Scan for the cell matching the given text and deliver its [x, y] coordinate at center. 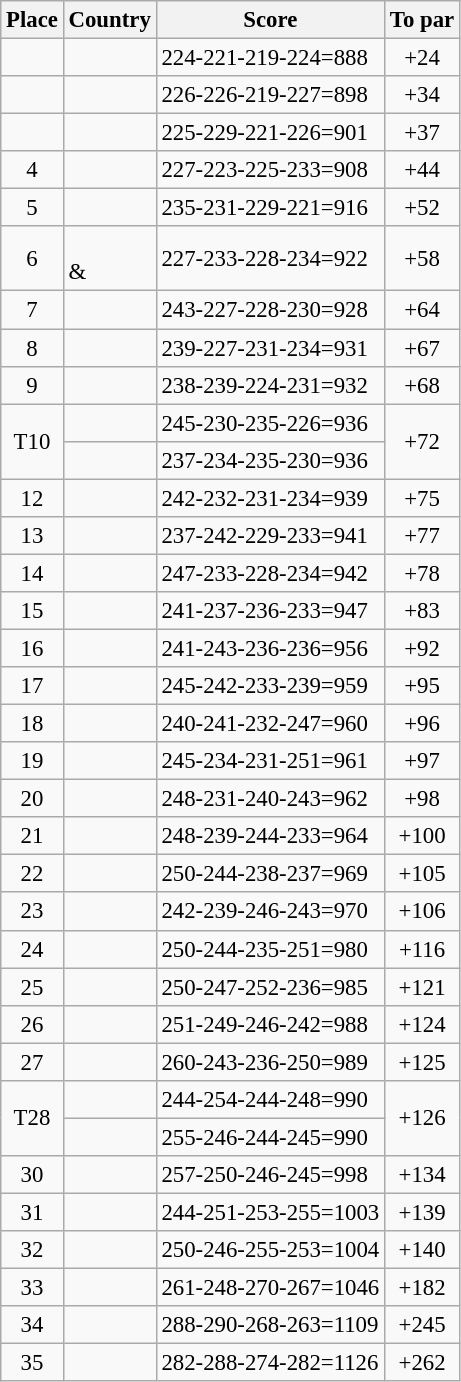
+68 [422, 385]
243-227-228-230=928 [270, 310]
250-247-252-236=985 [270, 987]
+105 [422, 874]
4 [32, 170]
237-242-229-233=941 [270, 536]
250-246-255-253=1004 [270, 1250]
9 [32, 385]
+37 [422, 133]
+83 [422, 611]
20 [32, 799]
+24 [422, 58]
245-230-235-226=936 [270, 423]
22 [32, 874]
260-243-236-250=989 [270, 1062]
288-290-268-263=1109 [270, 1325]
35 [32, 1363]
To par [422, 20]
33 [32, 1288]
24 [32, 949]
+121 [422, 987]
Country [110, 20]
250-244-235-251=980 [270, 949]
+95 [422, 686]
+139 [422, 1212]
+58 [422, 258]
23 [32, 912]
& [110, 258]
Score [270, 20]
245-234-231-251=961 [270, 761]
241-243-236-236=956 [270, 648]
7 [32, 310]
17 [32, 686]
+134 [422, 1175]
+262 [422, 1363]
+72 [422, 442]
26 [32, 1024]
+92 [422, 648]
251-249-246-242=988 [270, 1024]
257-250-246-245=998 [270, 1175]
+140 [422, 1250]
+124 [422, 1024]
242-232-231-234=939 [270, 498]
255-246-244-245=990 [270, 1137]
T10 [32, 442]
34 [32, 1325]
+67 [422, 348]
+52 [422, 208]
261-248-270-267=1046 [270, 1288]
237-234-235-230=936 [270, 460]
238-239-224-231=932 [270, 385]
250-244-238-237=969 [270, 874]
224-221-219-224=888 [270, 58]
32 [32, 1250]
19 [32, 761]
14 [32, 573]
+97 [422, 761]
25 [32, 987]
247-233-228-234=942 [270, 573]
+75 [422, 498]
+96 [422, 724]
18 [32, 724]
242-239-246-243=970 [270, 912]
15 [32, 611]
244-251-253-255=1003 [270, 1212]
8 [32, 348]
+34 [422, 95]
+125 [422, 1062]
30 [32, 1175]
+78 [422, 573]
+116 [422, 949]
248-239-244-233=964 [270, 836]
12 [32, 498]
+100 [422, 836]
6 [32, 258]
241-237-236-233=947 [270, 611]
+126 [422, 1118]
+44 [422, 170]
+106 [422, 912]
245-242-233-239=959 [270, 686]
31 [32, 1212]
21 [32, 836]
16 [32, 648]
5 [32, 208]
+182 [422, 1288]
227-233-228-234=922 [270, 258]
240-241-232-247=960 [270, 724]
+98 [422, 799]
Place [32, 20]
+245 [422, 1325]
239-227-231-234=931 [270, 348]
227-223-225-233=908 [270, 170]
13 [32, 536]
T28 [32, 1118]
244-254-244-248=990 [270, 1100]
+77 [422, 536]
235-231-229-221=916 [270, 208]
+64 [422, 310]
226-226-219-227=898 [270, 95]
27 [32, 1062]
225-229-221-226=901 [270, 133]
248-231-240-243=962 [270, 799]
282-288-274-282=1126 [270, 1363]
